Search for the cell housing the specified text and yield its (X, Y) center coordinate. 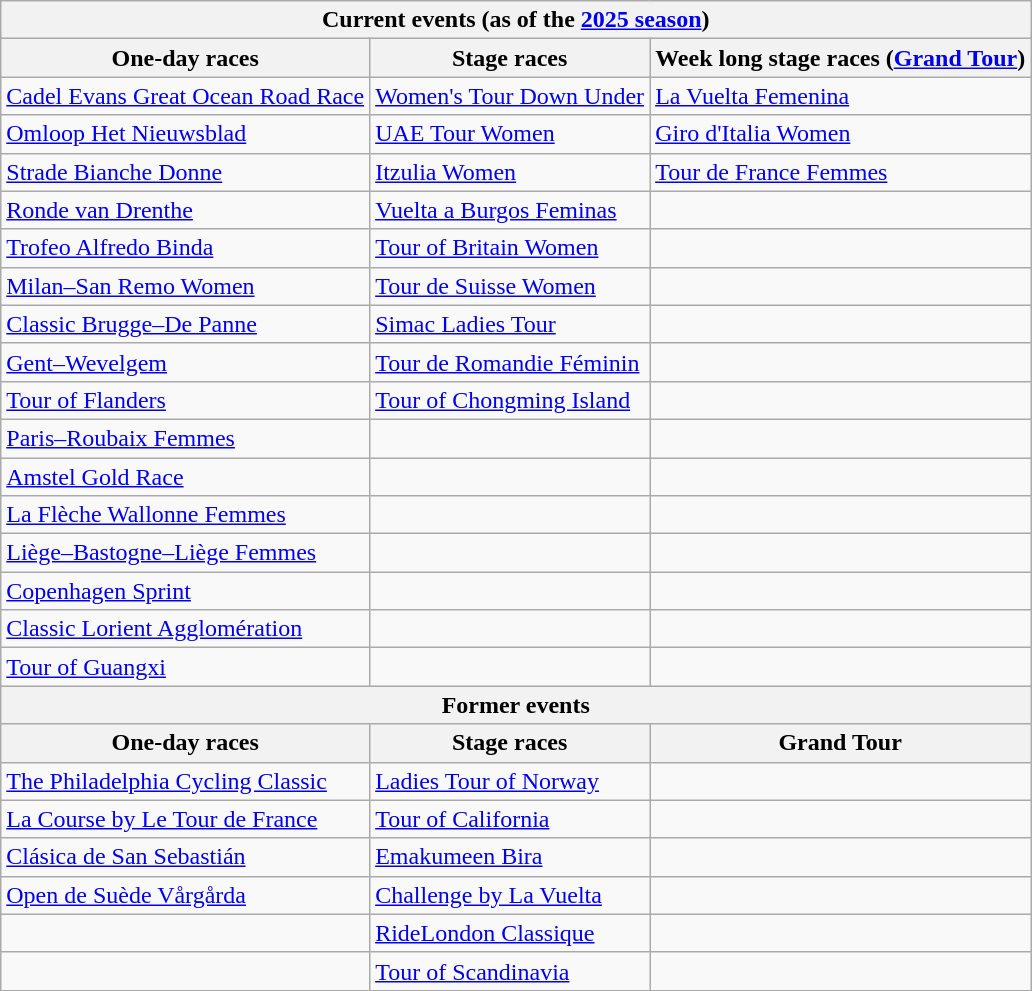
Trofeo Alfredo Binda (186, 248)
RideLondon Classique (510, 933)
Tour of California (510, 819)
Tour of Guangxi (186, 667)
Milan–San Remo Women (186, 286)
Tour de Suisse Women (510, 286)
Copenhagen Sprint (186, 591)
The Philadelphia Cycling Classic (186, 781)
Gent–Wevelgem (186, 362)
Strade Bianche Donne (186, 172)
Ladies Tour of Norway (510, 781)
Tour of Chongming Island (510, 400)
Tour of Flanders (186, 400)
Cadel Evans Great Ocean Road Race (186, 96)
Clásica de San Sebastián (186, 857)
Classic Lorient Agglomération (186, 629)
Liège–Bastogne–Liège Femmes (186, 553)
UAE Tour Women (510, 134)
Grand Tour (840, 743)
La Course by Le Tour de France (186, 819)
Women's Tour Down Under (510, 96)
Classic Brugge–De Panne (186, 324)
La Vuelta Femenina (840, 96)
Tour de Romandie Féminin (510, 362)
Amstel Gold Race (186, 477)
Tour of Britain Women (510, 248)
Giro d'Italia Women (840, 134)
Former events (516, 705)
Simac Ladies Tour (510, 324)
Ronde van Drenthe (186, 210)
Tour of Scandinavia (510, 971)
Challenge by La Vuelta (510, 895)
La Flèche Wallonne Femmes (186, 515)
Current events (as of the 2025 season) (516, 20)
Week long stage races (Grand Tour) (840, 58)
Itzulia Women (510, 172)
Omloop Het Nieuwsblad (186, 134)
Open de Suède Vårgårda (186, 895)
Tour de France Femmes (840, 172)
Emakumeen Bira (510, 857)
Vuelta a Burgos Feminas (510, 210)
Paris–Roubaix Femmes (186, 438)
